Find where the given text appears and provide that cell's center as (x, y) coordinate. 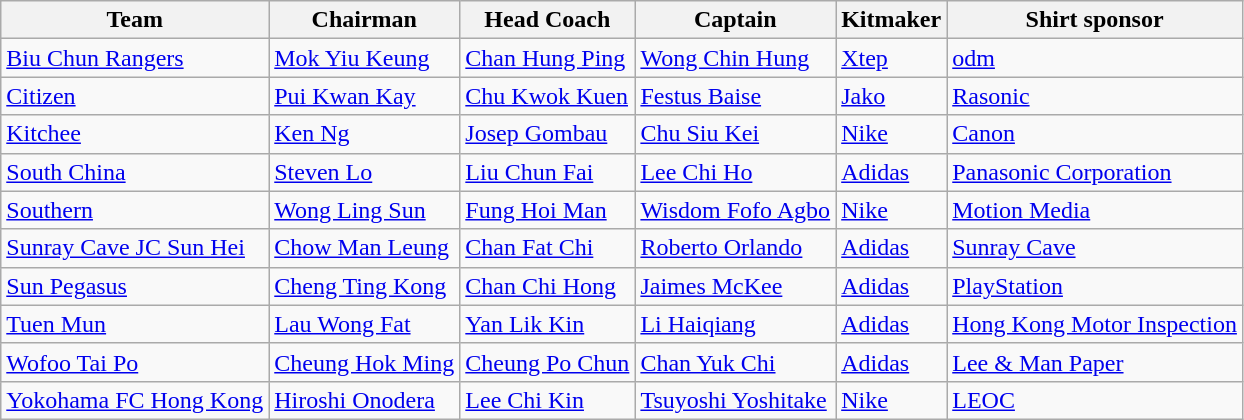
Lee & Man Paper (1095, 362)
Citizen (135, 96)
odm (1095, 58)
Tuen Mun (135, 324)
Southern (135, 210)
Lee Chi Kin (548, 400)
Head Coach (548, 20)
Captain (736, 20)
Chairman (364, 20)
Tsuyoshi Yoshitake (736, 400)
Team (135, 20)
Pui Kwan Kay (364, 96)
Yokohama FC Hong Kong (135, 400)
Sunray Cave JC Sun Hei (135, 248)
Chan Fat Chi (548, 248)
Kitmaker (892, 20)
Li Haiqiang (736, 324)
Lau Wong Fat (364, 324)
PlayStation (1095, 286)
Kitchee (135, 134)
Panasonic Corporation (1095, 172)
Motion Media (1095, 210)
Chan Hung Ping (548, 58)
Lee Chi Ho (736, 172)
Cheung Hok Ming (364, 362)
Cheng Ting Kong (364, 286)
Wong Chin Hung (736, 58)
South China (135, 172)
Cheung Po Chun (548, 362)
LEOC (1095, 400)
Wisdom Fofo Agbo (736, 210)
Liu Chun Fai (548, 172)
Sun Pegasus (135, 286)
Canon (1095, 134)
Wong Ling Sun (364, 210)
Jako (892, 96)
Yan Lik Kin (548, 324)
Mok Yiu Keung (364, 58)
Sunray Cave (1095, 248)
Ken Ng (364, 134)
Josep Gombau (548, 134)
Chan Chi Hong (548, 286)
Festus Baise (736, 96)
Chan Yuk Chi (736, 362)
Chu Siu Kei (736, 134)
Roberto Orlando (736, 248)
Rasonic (1095, 96)
Hiroshi Onodera (364, 400)
Steven Lo (364, 172)
Wofoo Tai Po (135, 362)
Xtep (892, 58)
Chu Kwok Kuen (548, 96)
Biu Chun Rangers (135, 58)
Fung Hoi Man (548, 210)
Shirt sponsor (1095, 20)
Chow Man Leung (364, 248)
Jaimes McKee (736, 286)
Hong Kong Motor Inspection (1095, 324)
